Return the [x, y] coordinate for the center point of the cell that contains the specified text.  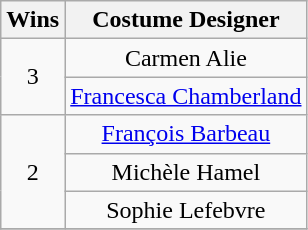
3 [33, 77]
François Barbeau [186, 134]
Wins [33, 20]
Carmen Alie [186, 58]
Michèle Hamel [186, 172]
Sophie Lefebvre [186, 210]
Costume Designer [186, 20]
Francesca Chamberland [186, 96]
2 [33, 172]
